Pinpoint the cell where the given text exists, returning its [X, Y] midpoint coordinate. 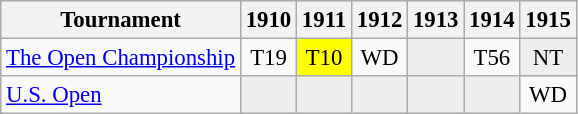
1910 [268, 20]
1915 [548, 20]
1914 [492, 20]
T19 [268, 58]
1913 [436, 20]
1912 [379, 20]
1911 [324, 20]
T10 [324, 58]
The Open Championship [121, 58]
U.S. Open [121, 95]
NT [548, 58]
T56 [492, 58]
Tournament [121, 20]
